Provide the (x, y) coordinate of the cell's center where the given text is located.  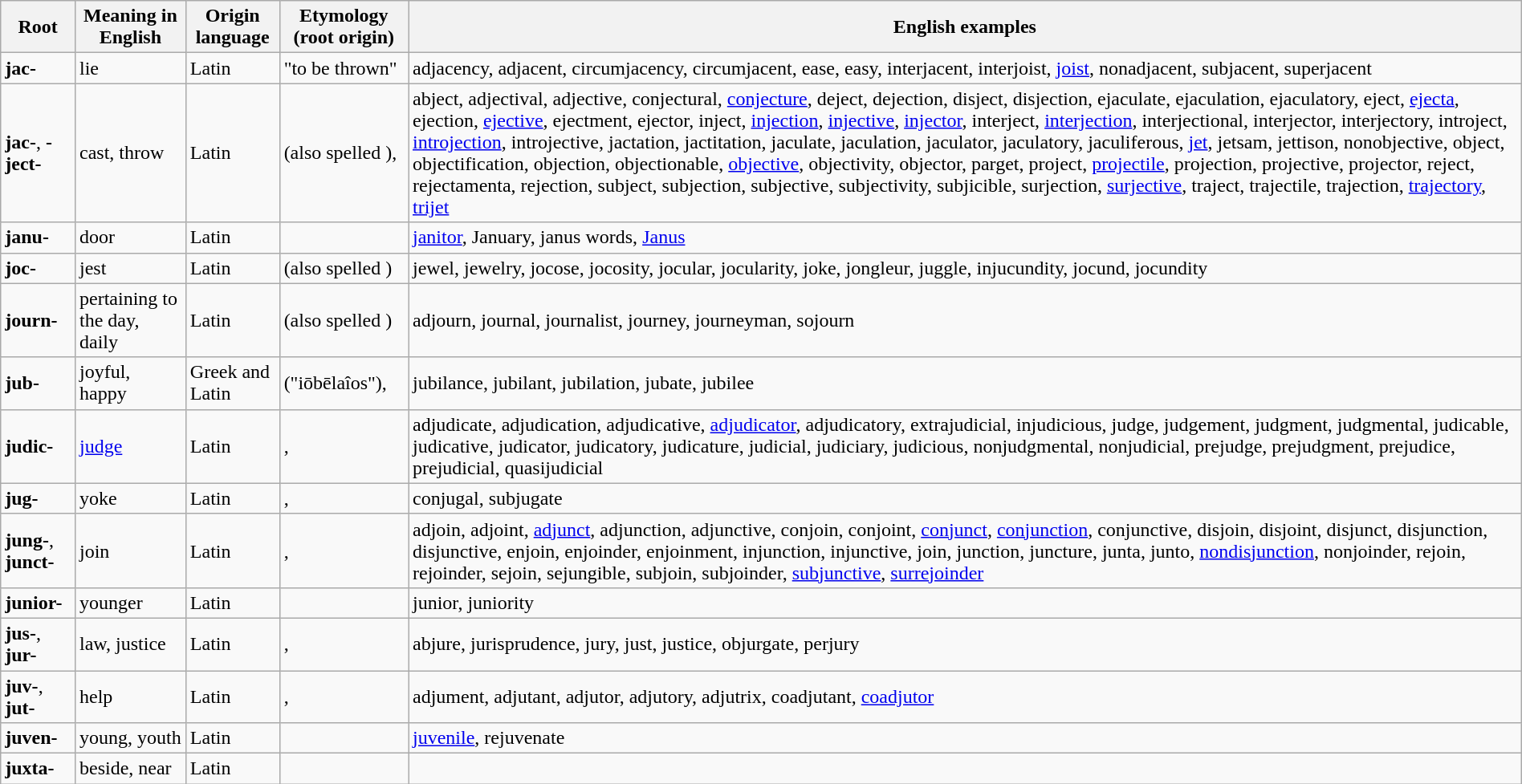
jac- (39, 68)
(also spelled ), (344, 152)
junior- (39, 603)
jac-, -ject- (39, 152)
("iōbēlaîos"), (344, 384)
joc- (39, 268)
Root (39, 27)
journ- (39, 320)
jung-, junct- (39, 550)
lie (130, 68)
join (130, 550)
joyful, happy (130, 384)
yoke (130, 498)
janu- (39, 238)
jub- (39, 384)
young, youth (130, 738)
adjument, adjutant, adjutor, adjutory, adjutrix, coadjutant, coadjutor (965, 697)
"to be thrown" (344, 68)
jug- (39, 498)
judic- (39, 446)
jest (130, 268)
younger (130, 603)
juvenile, rejuvenate (965, 738)
pertaining to the day, daily (130, 320)
juven- (39, 738)
juxta- (39, 769)
junior, juniority (965, 603)
juv-, jut- (39, 697)
door (130, 238)
janitor, January, janus words, Janus (965, 238)
abjure, jurisprudence, jury, just, justice, objurgate, perjury (965, 644)
adjourn, journal, journalist, journey, journeyman, sojourn (965, 320)
beside, near (130, 769)
judge (130, 446)
Greek and Latin (233, 384)
Meaning in English (130, 27)
law, justice (130, 644)
adjacency, adjacent, circumjacency, circumjacent, ease, easy, interjacent, interjoist, joist, nonadjacent, subjacent, superjacent (965, 68)
Etymology (root origin) (344, 27)
jubilance, jubilant, jubilation, jubate, jubilee (965, 384)
Origin language (233, 27)
jewel, jewelry, jocose, jocosity, jocular, jocularity, joke, jongleur, juggle, injucundity, jocund, jocundity (965, 268)
help (130, 697)
jus-, jur- (39, 644)
cast, throw (130, 152)
English examples (965, 27)
conjugal, subjugate (965, 498)
